Search for the cell housing the specified text and yield its (X, Y) center coordinate. 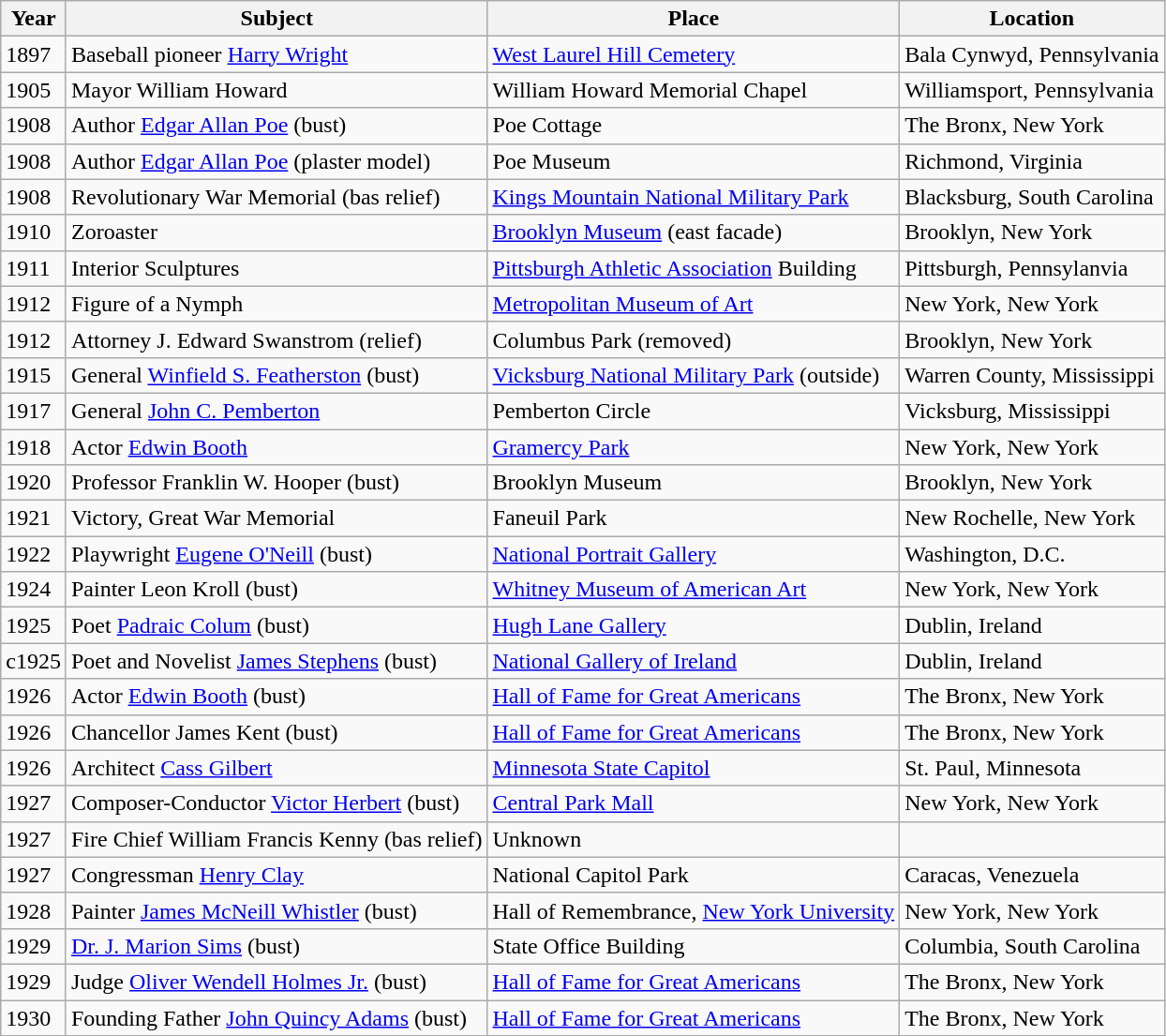
Location (1032, 19)
Zoroaster (277, 233)
Professor Franklin W. Hooper (bust) (277, 483)
Bala Cynwyd, Pennsylvania (1032, 54)
Author Edgar Allan Poe (bust) (277, 126)
Poe Museum (694, 161)
Vicksburg National Military Park (outside) (694, 375)
Author Edgar Allan Poe (plaster model) (277, 161)
Central Park Mall (694, 803)
1922 (34, 554)
1930 (34, 1017)
1925 (34, 625)
National Capitol Park (694, 875)
Hall of Remembrance, New York University (694, 910)
1897 (34, 54)
Vicksburg, Mississippi (1032, 411)
Year (34, 19)
Place (694, 19)
Faneuil Park (694, 518)
Revolutionary War Memorial (bas relief) (277, 197)
1915 (34, 375)
West Laurel Hill Cemetery (694, 54)
Actor Edwin Booth (bust) (277, 697)
Painter Leon Kroll (bust) (277, 590)
1911 (34, 268)
William Howard Memorial Chapel (694, 90)
Chancellor James Kent (bust) (277, 732)
Victory, Great War Memorial (277, 518)
St. Paul, Minnesota (1032, 768)
National Gallery of Ireland (694, 661)
Poe Cottage (694, 126)
Architect Cass Gilbert (277, 768)
Pemberton Circle (694, 411)
Blacksburg, South Carolina (1032, 197)
Interior Sculptures (277, 268)
Metropolitan Museum of Art (694, 304)
Washington, D.C. (1032, 554)
Caracas, Venezuela (1032, 875)
Mayor William Howard (277, 90)
Pittsburgh Athletic Association Building (694, 268)
Warren County, Mississippi (1032, 375)
Painter James McNeill Whistler (bust) (277, 910)
Columbus Park (removed) (694, 339)
Hugh Lane Gallery (694, 625)
Poet and Novelist James Stephens (bust) (277, 661)
Minnesota State Capitol (694, 768)
Williamsport, Pennsylvania (1032, 90)
1910 (34, 233)
Gramercy Park (694, 447)
Kings Mountain National Military Park (694, 197)
General Winfield S. Featherston (bust) (277, 375)
Attorney J. Edward Swanstrom (relief) (277, 339)
1924 (34, 590)
Playwright Eugene O'Neill (bust) (277, 554)
Dr. J. Marion Sims (bust) (277, 946)
1905 (34, 90)
1917 (34, 411)
1918 (34, 447)
Richmond, Virginia (1032, 161)
Brooklyn Museum (694, 483)
Whitney Museum of American Art (694, 590)
Congressman Henry Clay (277, 875)
Judge Oliver Wendell Holmes Jr. (bust) (277, 982)
New Rochelle, New York (1032, 518)
1921 (34, 518)
Fire Chief William Francis Kenny (bas relief) (277, 839)
General John C. Pemberton (277, 411)
Subject (277, 19)
1928 (34, 910)
Poet Padraic Colum (bust) (277, 625)
State Office Building (694, 946)
Actor Edwin Booth (277, 447)
Unknown (694, 839)
Columbia, South Carolina (1032, 946)
National Portrait Gallery (694, 554)
Pittsburgh, Pennsylanvia (1032, 268)
Brooklyn Museum (east facade) (694, 233)
c1925 (34, 661)
Composer-Conductor Victor Herbert (bust) (277, 803)
1920 (34, 483)
Founding Father John Quincy Adams (bust) (277, 1017)
Baseball pioneer Harry Wright (277, 54)
Figure of a Nymph (277, 304)
